Pinpoint the cell where the given text exists, returning its [X, Y] midpoint coordinate. 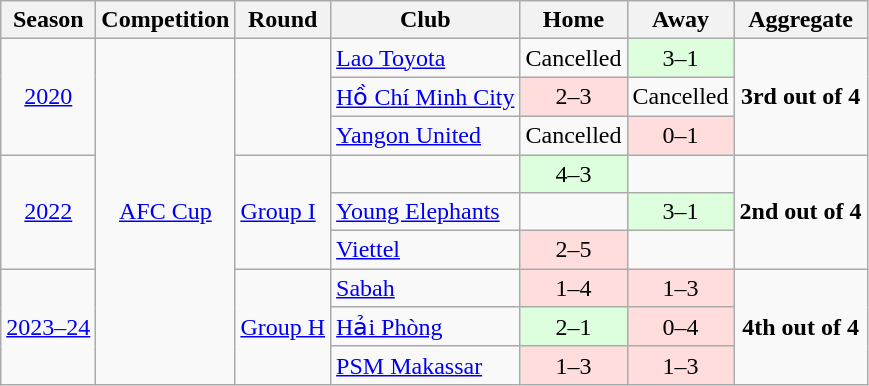
2022 [48, 211]
Round [283, 20]
Lao Toyota [426, 58]
Young Elephants [426, 212]
Season [48, 20]
2–3 [574, 97]
AFC Cup [166, 212]
PSM Makassar [426, 365]
Away [680, 20]
Sabah [426, 288]
0–4 [680, 327]
Viettel [426, 250]
Group H [283, 327]
2023–24 [48, 327]
2–5 [574, 250]
4–3 [574, 173]
Club [426, 20]
Hồ Chí Minh City [426, 97]
1–4 [574, 288]
4th out of 4 [800, 327]
Competition [166, 20]
2–1 [574, 327]
Yangon United [426, 135]
2nd out of 4 [800, 211]
3rd out of 4 [800, 97]
Hải Phòng [426, 327]
Group I [283, 211]
Home [574, 20]
2020 [48, 97]
Aggregate [800, 20]
0–1 [680, 135]
